Provide the (X, Y) coordinate of the cell's center where the given text is located.  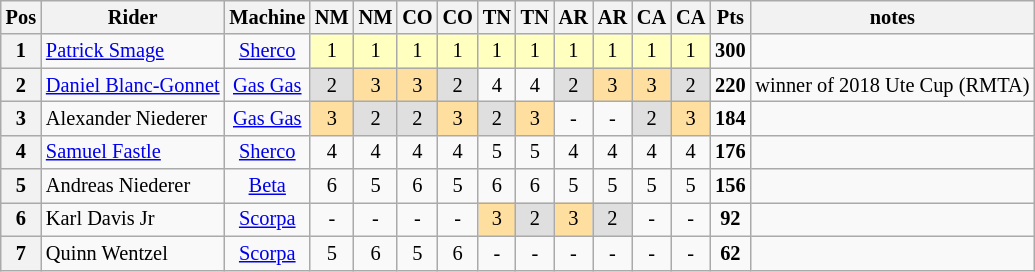
176 (730, 152)
62 (730, 253)
Karl Davis Jr (132, 219)
winner of 2018 Ute Cup (RMTA) (892, 85)
Daniel Blanc-Gonnet (132, 85)
Alexander Niederer (132, 118)
Samuel Fastle (132, 152)
Quinn Wentzel (132, 253)
notes (892, 17)
Pos (21, 17)
156 (730, 186)
7 (21, 253)
300 (730, 51)
92 (730, 219)
Machine (267, 17)
Rider (132, 17)
Beta (267, 186)
Andreas Niederer (132, 186)
220 (730, 85)
Pts (730, 17)
184 (730, 118)
Patrick Smage (132, 51)
